Search for the cell housing the specified text and yield its (X, Y) center coordinate. 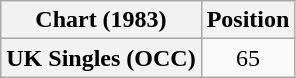
Chart (1983) (101, 20)
Position (248, 20)
UK Singles (OCC) (101, 58)
65 (248, 58)
